Capture the cell that displays the provided text and extract its (X, Y) central coordinate. 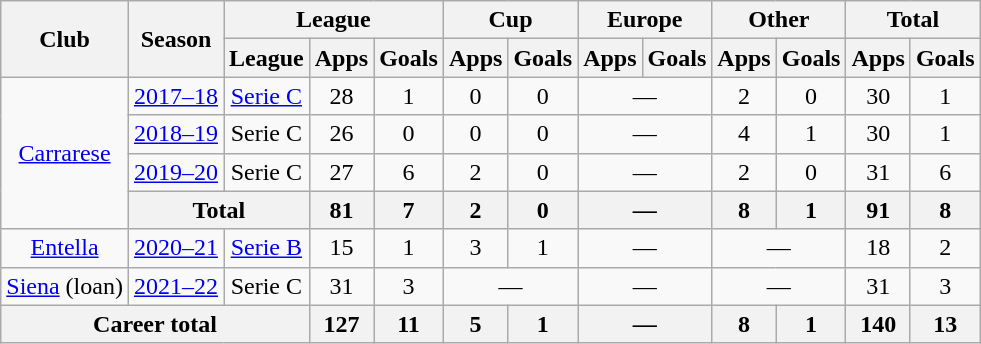
Serie B (267, 248)
Carrarese (65, 153)
Other (779, 20)
5 (475, 324)
2021–22 (176, 286)
2018–19 (176, 134)
140 (878, 324)
Cup (510, 20)
Europe (645, 20)
Club (65, 39)
2019–20 (176, 172)
91 (878, 210)
13 (945, 324)
15 (341, 248)
Entella (65, 248)
18 (878, 248)
Season (176, 39)
Career total (155, 324)
2020–21 (176, 248)
28 (341, 96)
4 (744, 134)
7 (409, 210)
27 (341, 172)
Siena (loan) (65, 286)
2017–18 (176, 96)
11 (409, 324)
81 (341, 210)
26 (341, 134)
127 (341, 324)
